Pinpoint the cell where the given text exists, returning its (x, y) midpoint coordinate. 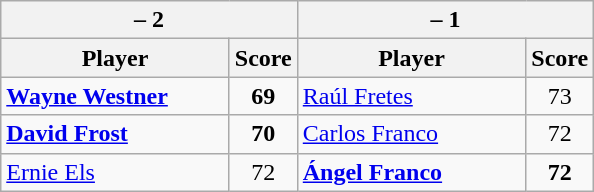
69 (263, 96)
Raúl Fretes (412, 96)
Ernie Els (116, 172)
Wayne Westner (116, 96)
Ángel Franco (412, 172)
– 2 (150, 20)
70 (263, 134)
David Frost (116, 134)
Carlos Franco (412, 134)
73 (560, 96)
– 1 (446, 20)
